Return (x, y) of the center of cell containing provided text 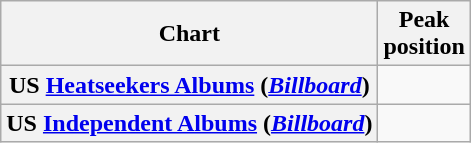
Peakposition (424, 34)
US Heatseekers Albums (Billboard) (190, 85)
US Independent Albums (Billboard) (190, 123)
Chart (190, 34)
